From the cell containing the given text, extract its center point as (x, y) coordinate. 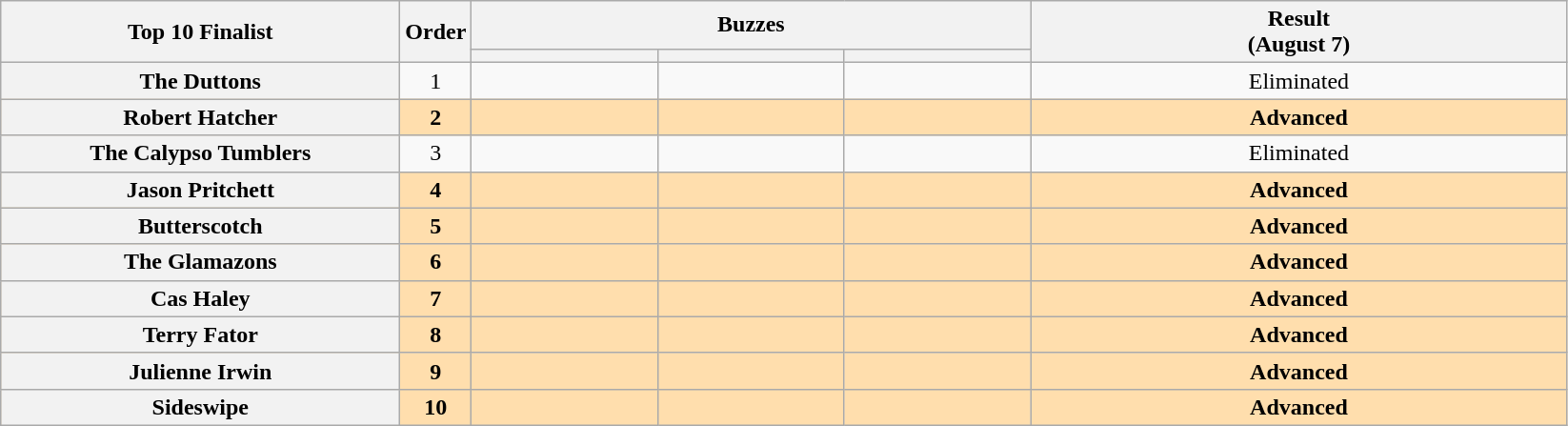
The Duttons (200, 81)
Terry Fator (200, 335)
5 (436, 226)
The Calypso Tumblers (200, 153)
3 (436, 153)
Buzzes (751, 25)
10 (436, 407)
Butterscotch (200, 226)
8 (436, 335)
The Glamazons (200, 262)
Order (436, 32)
2 (436, 117)
Cas Haley (200, 298)
7 (436, 298)
Top 10 Finalist (200, 32)
Julienne Irwin (200, 371)
4 (436, 190)
9 (436, 371)
Robert Hatcher (200, 117)
Sideswipe (200, 407)
Jason Pritchett (200, 190)
1 (436, 81)
Result (August 7) (1299, 32)
6 (436, 262)
